Locate the cell with the specified text and output its [x, y] center coordinate. 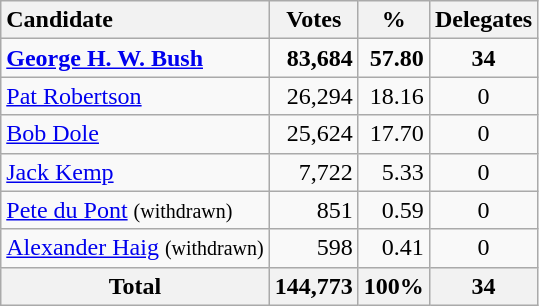
0.41 [394, 248]
25,624 [314, 134]
0.59 [394, 210]
Bob Dole [135, 134]
26,294 [314, 96]
Total [135, 286]
7,722 [314, 172]
17.70 [394, 134]
57.80 [394, 58]
Pat Robertson [135, 96]
George H. W. Bush [135, 58]
% [394, 20]
Jack Kemp [135, 172]
5.33 [394, 172]
Delegates [483, 20]
18.16 [394, 96]
Pete du Pont (withdrawn) [135, 210]
83,684 [314, 58]
598 [314, 248]
Candidate [135, 20]
851 [314, 210]
100% [394, 286]
Alexander Haig (withdrawn) [135, 248]
144,773 [314, 286]
Votes [314, 20]
